Detect which cell encompasses the target text, then output its [x, y] center coordinate. 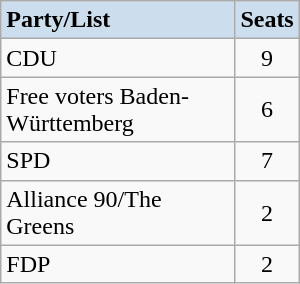
Free voters Baden-Württemberg [118, 110]
7 [267, 161]
Party/List [118, 20]
FDP [118, 264]
CDU [118, 58]
9 [267, 58]
Seats [267, 20]
SPD [118, 161]
Alliance 90/The Greens [118, 212]
6 [267, 110]
